Return [x, y] of the center of cell containing provided text 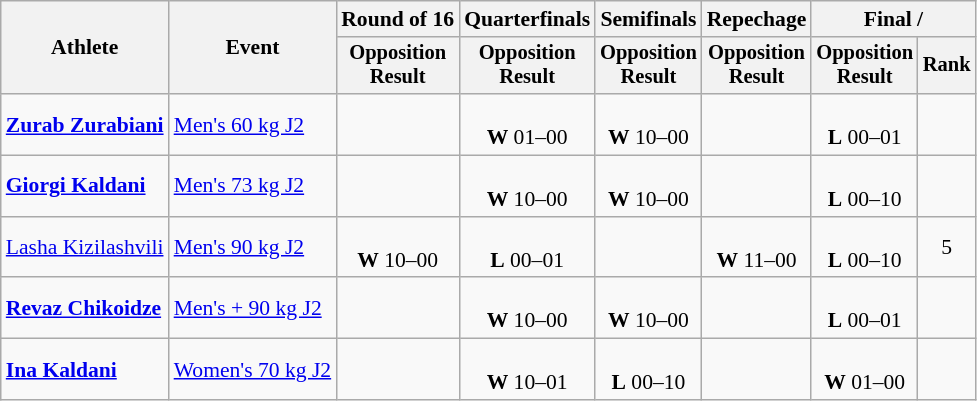
Lasha Kizilashvili [85, 248]
Final / [893, 19]
Zurab Zurabiani [85, 124]
W 10–01 [527, 370]
Men's 73 kg J2 [253, 186]
Athlete [85, 48]
Repechage [757, 19]
Round of 16 [398, 19]
5 [947, 248]
Event [253, 48]
W 11–00 [757, 248]
Women's 70 kg J2 [253, 370]
Men's 60 kg J2 [253, 124]
Semifinals [648, 19]
Quarterfinals [527, 19]
Men's 90 kg J2 [253, 248]
Rank [947, 66]
Revaz Chikoidze [85, 308]
Ina Kaldani [85, 370]
Giorgi Kaldani [85, 186]
Men's + 90 kg J2 [253, 308]
